Find where the given text appears and provide that cell's center as (x, y) coordinate. 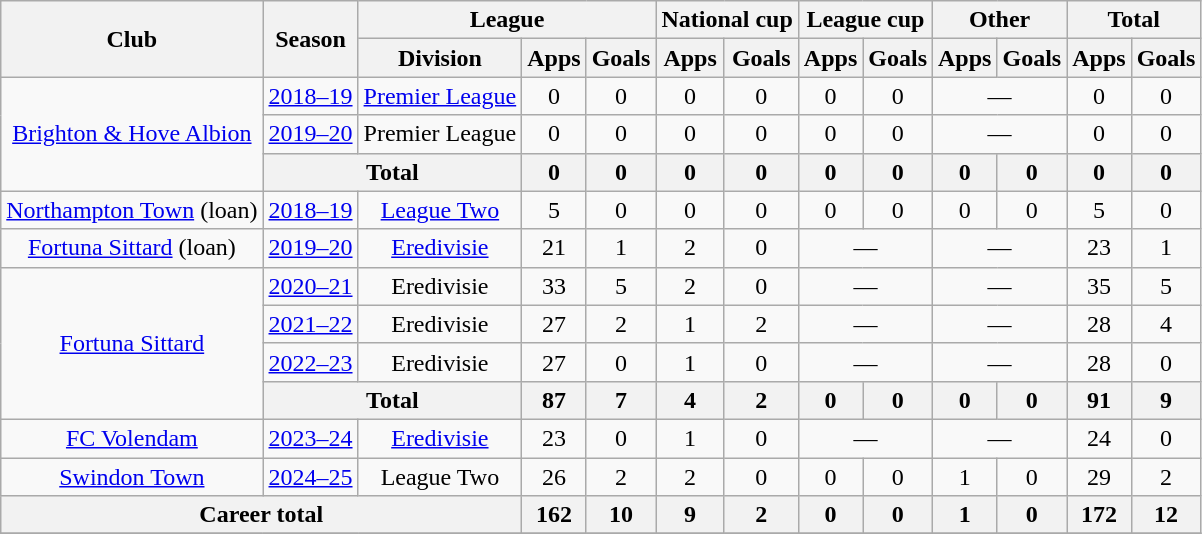
21 (554, 248)
National cup (727, 20)
29 (1099, 477)
33 (554, 286)
League cup (865, 20)
2024–25 (310, 477)
League (507, 20)
2021–22 (310, 324)
24 (1099, 438)
35 (1099, 286)
Northampton Town (loan) (132, 210)
Division (440, 58)
2022–23 (310, 362)
Fortuna Sittard (loan) (132, 248)
FC Volendam (132, 438)
Club (132, 39)
10 (621, 515)
Brighton & Hove Albion (132, 134)
2023–24 (310, 438)
2020–21 (310, 286)
Swindon Town (132, 477)
162 (554, 515)
26 (554, 477)
Fortuna Sittard (132, 343)
Career total (262, 515)
12 (1166, 515)
Other (1000, 20)
7 (621, 400)
Season (310, 39)
87 (554, 400)
172 (1099, 515)
91 (1099, 400)
